Search for the cell housing the specified text and yield its [X, Y] center coordinate. 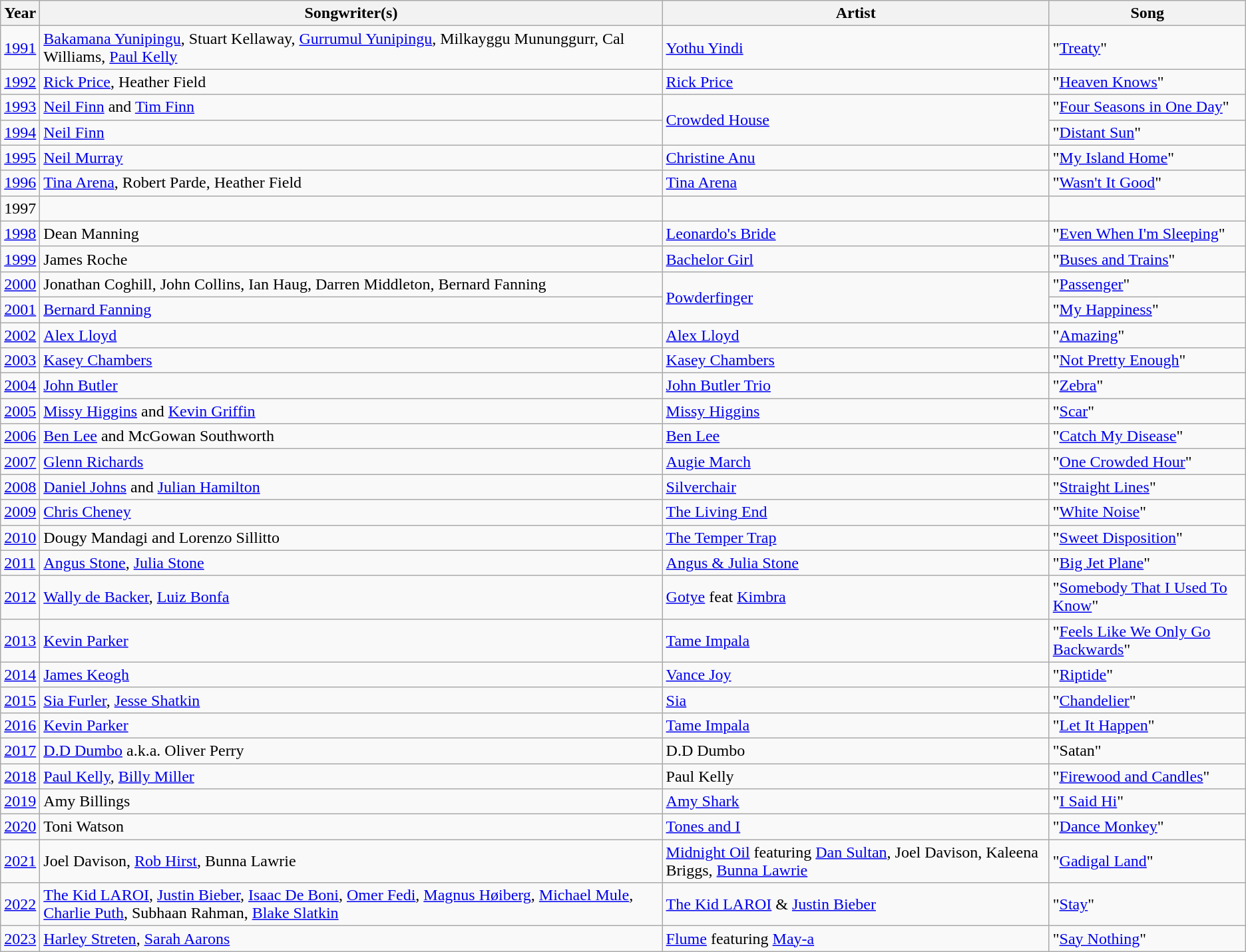
2014 [20, 675]
1993 [20, 107]
1995 [20, 158]
2007 [20, 462]
"Buses and Trains" [1147, 259]
2001 [20, 309]
Yothu Yindi [856, 48]
1996 [20, 183]
2011 [20, 563]
Augie March [856, 462]
2019 [20, 802]
Harley Streten, Sarah Aarons [351, 939]
"White Noise" [1147, 512]
Tina Arena, Robert Parde, Heather Field [351, 183]
1991 [20, 48]
Vance Joy [856, 675]
"Treaty" [1147, 48]
"Even When I'm Sleeping" [1147, 234]
Silverchair [856, 487]
Leonardo's Bride [856, 234]
Wally de Backer, Luiz Bonfa [351, 597]
2005 [20, 411]
2016 [20, 725]
2009 [20, 512]
"Somebody That I Used To Know" [1147, 597]
"Firewood and Candles" [1147, 776]
2010 [20, 538]
Neil Finn and Tim Finn [351, 107]
1994 [20, 132]
D.D Dumbo a.k.a. Oliver Perry [351, 750]
2002 [20, 335]
Dean Manning [351, 234]
Missy Higgins and Kevin Griffin [351, 411]
1999 [20, 259]
Bernard Fanning [351, 309]
"Catch My Disease" [1147, 436]
"Straight Lines" [1147, 487]
Rick Price, Heather Field [351, 82]
1997 [20, 208]
2020 [20, 827]
"Heaven Knows" [1147, 82]
2008 [20, 487]
Angus & Julia Stone [856, 563]
2023 [20, 939]
Sia Furler, Jesse Shatkin [351, 700]
Tones and I [856, 827]
"Gadigal Land" [1147, 861]
Paul Kelly, Billy Miller [351, 776]
"I Said Hi" [1147, 802]
"Big Jet Plane" [1147, 563]
Daniel Johns and Julian Hamilton [351, 487]
Glenn Richards [351, 462]
Joel Davison, Rob Hirst, Bunna Lawrie [351, 861]
Rick Price [856, 82]
Tina Arena [856, 183]
"Zebra" [1147, 386]
The Kid LAROI & Justin Bieber [856, 905]
Bachelor Girl [856, 259]
D.D Dumbo [856, 750]
Chris Cheney [351, 512]
Amy Shark [856, 802]
"One Crowded Hour" [1147, 462]
Amy Billings [351, 802]
2012 [20, 597]
Bakamana Yunipingu, Stuart Kellaway, Gurrumul Yunipingu, Milkayggu Mununggurr, Cal Williams, Paul Kelly [351, 48]
2015 [20, 700]
Songwriter(s) [351, 13]
"Passenger" [1147, 284]
"Wasn't It Good" [1147, 183]
"Satan" [1147, 750]
The Kid LAROI, Justin Bieber, Isaac De Boni, Omer Fedi, Magnus Høiberg, Michael Mule, Charlie Puth, Subhaan Rahman, Blake Slatkin [351, 905]
Gotye feat Kimbra [856, 597]
Crowded House [856, 120]
James Keogh [351, 675]
James Roche [351, 259]
John Butler [351, 386]
"Stay" [1147, 905]
2004 [20, 386]
"Scar" [1147, 411]
"Sweet Disposition" [1147, 538]
1992 [20, 82]
"Feels Like We Only Go Backwards" [1147, 640]
"Four Seasons in One Day" [1147, 107]
The Temper Trap [856, 538]
Sia [856, 700]
Artist [856, 13]
"Distant Sun" [1147, 132]
Jonathan Coghill, John Collins, Ian Haug, Darren Middleton, Bernard Fanning [351, 284]
"Let It Happen" [1147, 725]
The Living End [856, 512]
Powderfinger [856, 297]
Neil Finn [351, 132]
2022 [20, 905]
Midnight Oil featuring Dan Sultan, Joel Davison, Kaleena Briggs, Bunna Lawrie [856, 861]
Song [1147, 13]
Angus Stone, Julia Stone [351, 563]
2006 [20, 436]
"My Happiness" [1147, 309]
"Riptide" [1147, 675]
2018 [20, 776]
2003 [20, 361]
Missy Higgins [856, 411]
"Say Nothing" [1147, 939]
"Amazing" [1147, 335]
2013 [20, 640]
1998 [20, 234]
2021 [20, 861]
Toni Watson [351, 827]
"Not Pretty Enough" [1147, 361]
Paul Kelly [856, 776]
Flume featuring May-a [856, 939]
John Butler Trio [856, 386]
2017 [20, 750]
2000 [20, 284]
Ben Lee [856, 436]
Dougy Mandagi and Lorenzo Sillitto [351, 538]
Neil Murray [351, 158]
Ben Lee and McGowan Southworth [351, 436]
"My Island Home" [1147, 158]
"Chandelier" [1147, 700]
Christine Anu [856, 158]
"Dance Monkey" [1147, 827]
Year [20, 13]
